For the text-containing cell, return its midpoint in [x, y] coordinate format. 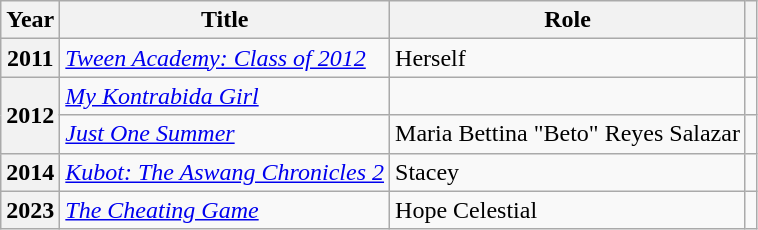
2011 [30, 58]
Stacey [568, 172]
Role [568, 20]
2023 [30, 210]
2012 [30, 115]
Year [30, 20]
The Cheating Game [225, 210]
Title [225, 20]
Hope Celestial [568, 210]
Tween Academy: Class of 2012 [225, 58]
Maria Bettina "Beto" Reyes Salazar [568, 134]
Herself [568, 58]
Kubot: The Aswang Chronicles 2 [225, 172]
My Kontrabida Girl [225, 96]
2014 [30, 172]
Just One Summer [225, 134]
